Return [X, Y] of the center of cell containing provided text 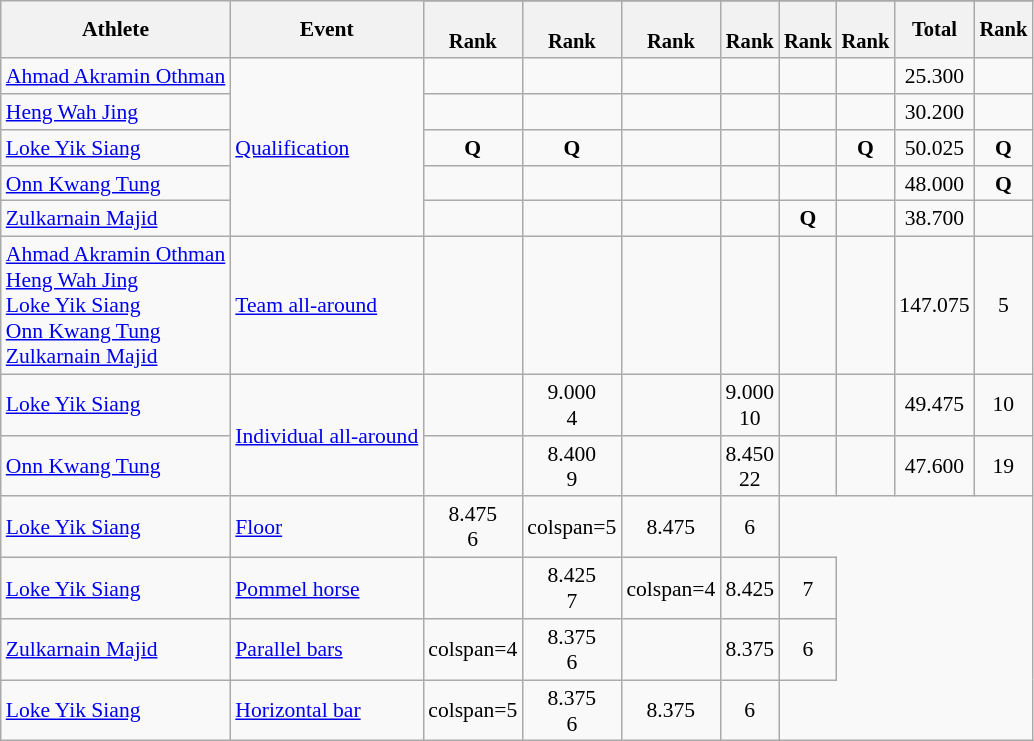
19 [1004, 466]
Ahmad Akramin OthmanHeng Wah JingLoke Yik SiangOnn Kwang TungZulkarnain Majid [116, 306]
8.425 [750, 588]
147.075 [934, 306]
49.475 [934, 406]
Ahmad Akramin Othman [116, 77]
10 [1004, 406]
Team all-around [326, 306]
8.4009 [572, 466]
Qualification [326, 148]
Horizontal bar [326, 710]
Pommel horse [326, 588]
8.475 [670, 528]
50.025 [934, 148]
7 [808, 588]
9.00010 [750, 406]
48.000 [934, 184]
38.700 [934, 219]
8.45022 [750, 466]
Floor [326, 528]
Total [934, 30]
5 [1004, 306]
Parallel bars [326, 650]
Heng Wah Jing [116, 112]
47.600 [934, 466]
Individual all-around [326, 436]
8.4756 [472, 528]
25.300 [934, 77]
Athlete [116, 30]
Event [326, 30]
9.0004 [572, 406]
8.4257 [572, 588]
30.200 [934, 112]
